Identify which cell holds the provided text, then report its (x, y) central coordinate. 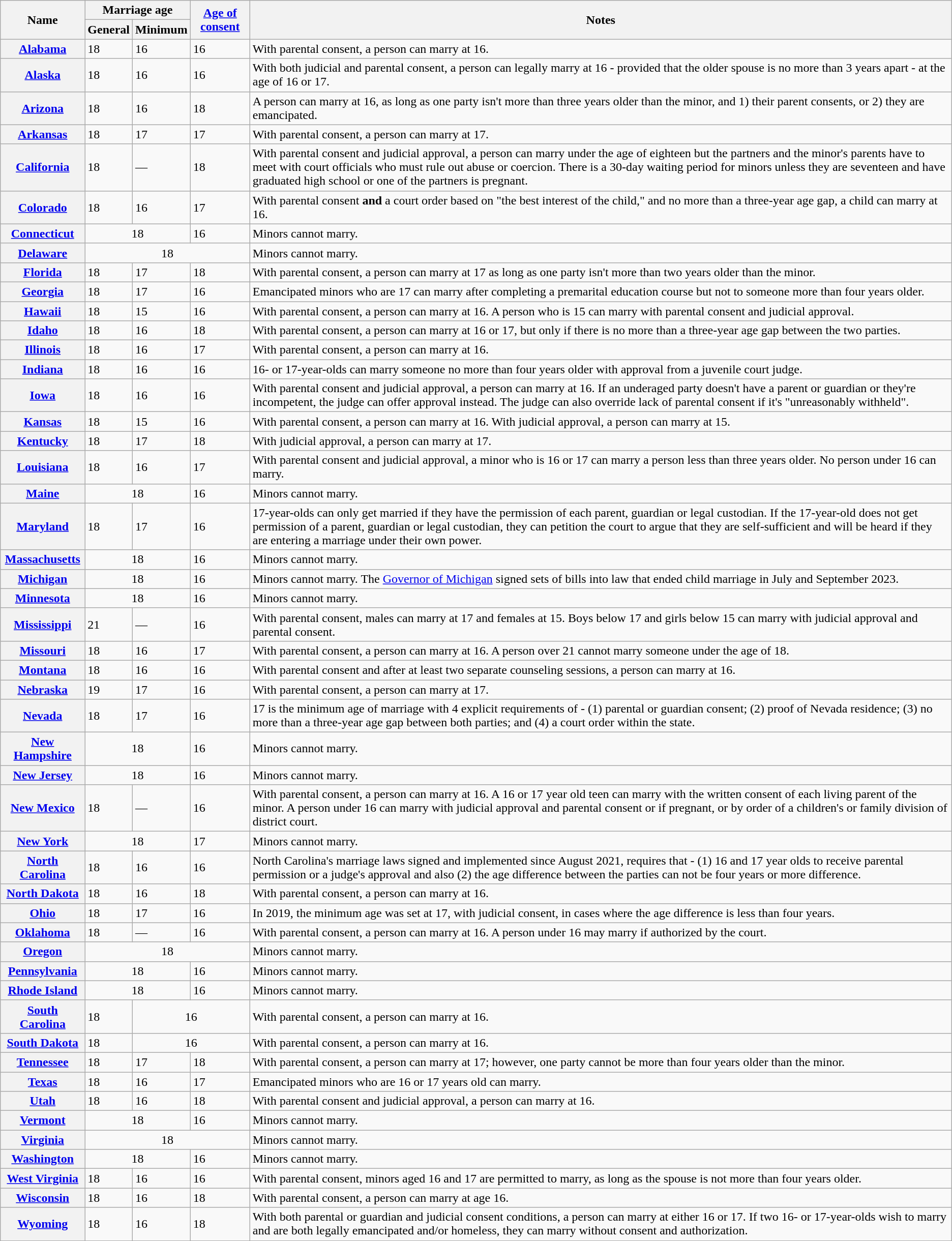
Alaska (43, 75)
Missouri (43, 651)
Georgia (43, 291)
Oregon (43, 952)
In 2019, the minimum age was set at 17, with judicial consent, in cases where the age difference is less than four years. (601, 913)
Michigan (43, 579)
Maine (43, 493)
Name (43, 20)
21 (109, 625)
16- or 17-year-olds can marry someone no more than four years older with approval from a juvenile court judge. (601, 369)
Louisiana (43, 467)
Massachusetts (43, 559)
Age of consent (220, 20)
With parental consent and after at least two separate counseling sessions, a person can marry at 16. (601, 670)
Kansas (43, 422)
Illinois (43, 350)
Emancipated minors who are 16 or 17 years old can marry. (601, 1082)
Virginia (43, 1140)
With parental consent, a person can marry at age 16. (601, 1198)
With parental consent, a person can marry at 17 as long as one party isn't more than two years older than the minor. (601, 272)
Kentucky (43, 441)
North Carolina (43, 868)
With parental consent, minors aged 16 and 17 are permitted to marry, as long as the spouse is not more than four years older. (601, 1178)
With parental consent, a person can marry at 16. With judicial approval, a person can marry at 15. (601, 422)
Montana (43, 670)
With parental consent, a person can marry at 16. A person under 16 may marry if authorized by the court. (601, 932)
General (109, 29)
Arkansas (43, 134)
Nebraska (43, 689)
New Hampshire (43, 749)
With parental consent, a person can marry at 16 or 17, but only if there is no more than a three-year age gap between the two parties. (601, 331)
Alabama (43, 49)
Connecticut (43, 233)
Texas (43, 1082)
New York (43, 841)
With parental consent, a person can marry at 17; however, one party cannot be more than four years older than the minor. (601, 1062)
Notes (601, 20)
Delaware (43, 253)
Oklahoma (43, 932)
Minors cannot marry. The Governor of Michigan signed sets of bills into law that ended child marriage in July and September 2023. (601, 579)
With parental consent, a person can marry at 16. A person who is 15 can marry with parental consent and judicial approval. (601, 311)
Washington (43, 1159)
Rhode Island (43, 990)
Vermont (43, 1120)
Hawaii (43, 311)
Mississippi (43, 625)
Florida (43, 272)
New Mexico (43, 808)
19 (109, 689)
Minimum (161, 29)
Minnesota (43, 598)
Utah (43, 1101)
With parental consent and a court order based on "the best interest of the child," and no more than a three-year age gap, a child can marry at 16. (601, 208)
With parental consent, a person can marry at 16. A person over 21 cannot marry someone under the age of 18. (601, 651)
West Virginia (43, 1178)
Wyoming (43, 1224)
Colorado (43, 208)
Marriage age (137, 10)
Ohio (43, 913)
Indiana (43, 369)
Tennessee (43, 1062)
With parental consent and judicial approval, a person can marry at 16. (601, 1101)
Wisconsin (43, 1198)
California (43, 167)
South Carolina (43, 1016)
With judicial approval, a person can marry at 17. (601, 441)
Arizona (43, 108)
New Jersey (43, 775)
Emancipated minors who are 17 can marry after completing a premarital education course but not to someone more than four years older. (601, 291)
Idaho (43, 331)
Iowa (43, 396)
With parental consent and judicial approval, a minor who is 16 or 17 can marry a person less than three years older. No person under 16 can marry. (601, 467)
Maryland (43, 526)
Pennsylvania (43, 971)
South Dakota (43, 1043)
North Dakota (43, 894)
Nevada (43, 716)
